Detect which cell encompasses the target text, then output its [x, y] center coordinate. 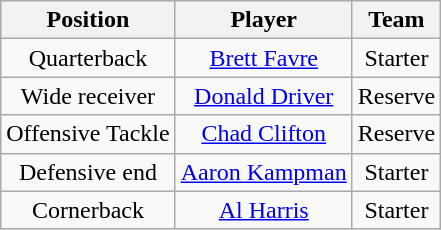
Defensive end [88, 172]
Cornerback [88, 210]
Offensive Tackle [88, 134]
Quarterback [88, 58]
Aaron Kampman [264, 172]
Player [264, 20]
Position [88, 20]
Wide receiver [88, 96]
Donald Driver [264, 96]
Team [396, 20]
Al Harris [264, 210]
Brett Favre [264, 58]
Chad Clifton [264, 134]
